Scan for the cell matching the given text and deliver its (X, Y) coordinate at center. 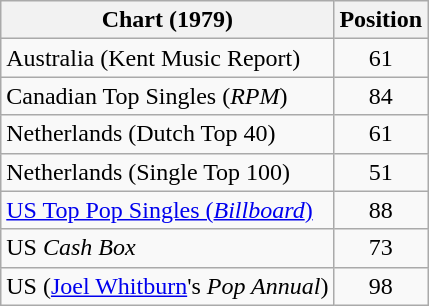
Position (381, 20)
84 (381, 96)
US (Joel Whitburn's Pop Annual) (168, 286)
51 (381, 172)
US Top Pop Singles (Billboard) (168, 210)
Chart (1979) (168, 20)
Australia (Kent Music Report) (168, 58)
Canadian Top Singles (RPM) (168, 96)
Netherlands (Dutch Top 40) (168, 134)
Netherlands (Single Top 100) (168, 172)
98 (381, 286)
88 (381, 210)
73 (381, 248)
US Cash Box (168, 248)
